For the text-containing cell, return its midpoint in [X, Y] coordinate format. 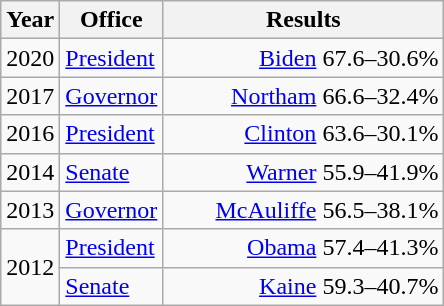
2016 [30, 134]
2017 [30, 96]
Year [30, 20]
2012 [30, 267]
Warner 55.9–41.9% [304, 172]
Northam 66.6–32.4% [304, 96]
Office [112, 20]
Obama 57.4–41.3% [304, 248]
2020 [30, 58]
2013 [30, 210]
2014 [30, 172]
Kaine 59.3–40.7% [304, 286]
Results [304, 20]
McAuliffe 56.5–38.1% [304, 210]
Biden 67.6–30.6% [304, 58]
Clinton 63.6–30.1% [304, 134]
